Locate the cell with the specified text and output its (X, Y) center coordinate. 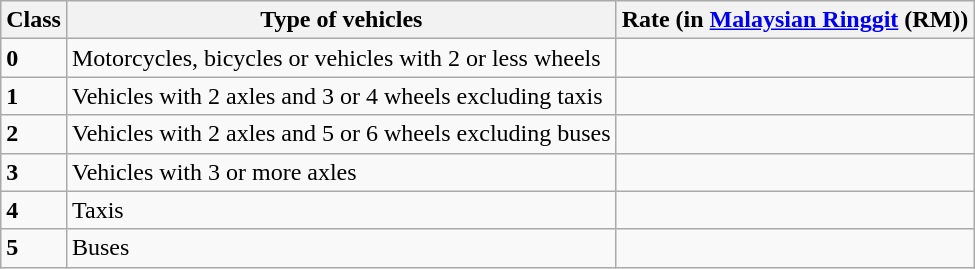
Type of vehicles (341, 20)
2 (34, 134)
Taxis (341, 210)
Class (34, 20)
Rate (in Malaysian Ringgit (RM)) (795, 20)
Buses (341, 248)
Vehicles with 2 axles and 5 or 6 wheels excluding buses (341, 134)
Vehicles with 3 or more axles (341, 172)
3 (34, 172)
Motorcycles, bicycles or vehicles with 2 or less wheels (341, 58)
1 (34, 96)
Vehicles with 2 axles and 3 or 4 wheels excluding taxis (341, 96)
5 (34, 248)
0 (34, 58)
4 (34, 210)
